Capture the cell that displays the provided text and extract its (X, Y) central coordinate. 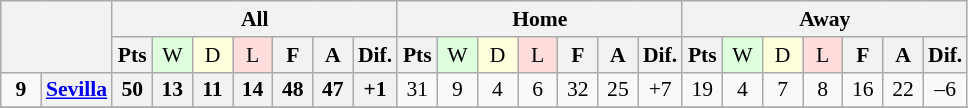
8 (823, 90)
47 (333, 90)
50 (132, 90)
+1 (375, 90)
All (254, 19)
+7 (660, 90)
6 (538, 90)
Away (824, 19)
13 (172, 90)
14 (253, 90)
31 (417, 90)
7 (783, 90)
Home (540, 19)
16 (863, 90)
19 (702, 90)
–6 (945, 90)
Sevilla (76, 90)
22 (903, 90)
32 (578, 90)
11 (212, 90)
48 (293, 90)
25 (618, 90)
